For the text-containing cell, return its midpoint in (X, Y) coordinate format. 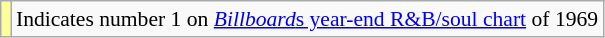
Indicates number 1 on Billboards year-end R&B/soul chart of 1969 (307, 19)
